Provide the (X, Y) coordinate of the cell's center where the given text is located.  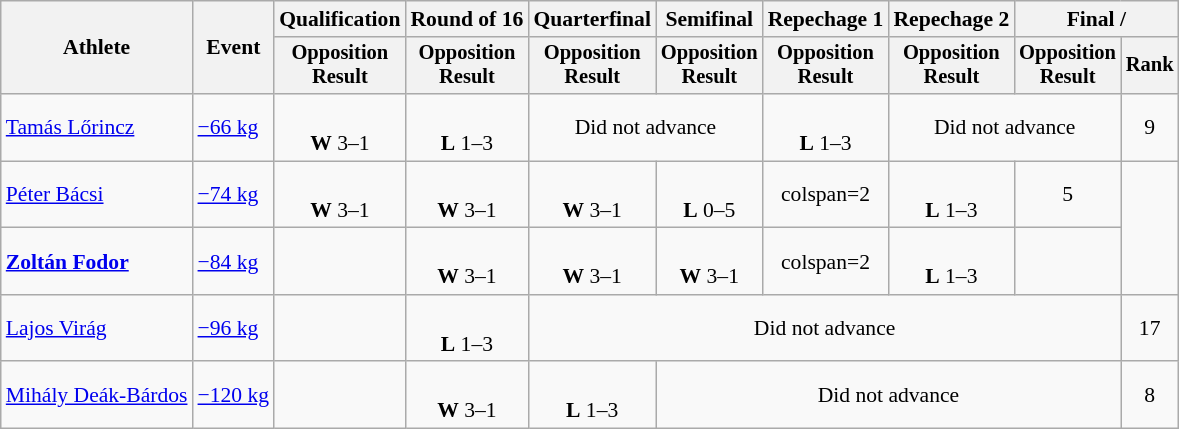
L 0–5 (710, 194)
9 (1150, 128)
−74 kg (234, 194)
Repechage 2 (951, 19)
−84 kg (234, 262)
Péter Bácsi (97, 194)
−96 kg (234, 328)
Zoltán Fodor (97, 262)
Final / (1096, 19)
−66 kg (234, 128)
−120 kg (234, 396)
17 (1150, 328)
Mihály Deák-Bárdos (97, 396)
Athlete (97, 48)
Tamás Lőrincz (97, 128)
Event (234, 48)
Semifinal (710, 19)
Lajos Virág (97, 328)
Rank (1150, 66)
Round of 16 (466, 19)
8 (1150, 396)
Repechage 1 (826, 19)
5 (1068, 194)
Quarterfinal (592, 19)
Qualification (340, 19)
